Pinpoint the cell where the given text exists, returning its [X, Y] midpoint coordinate. 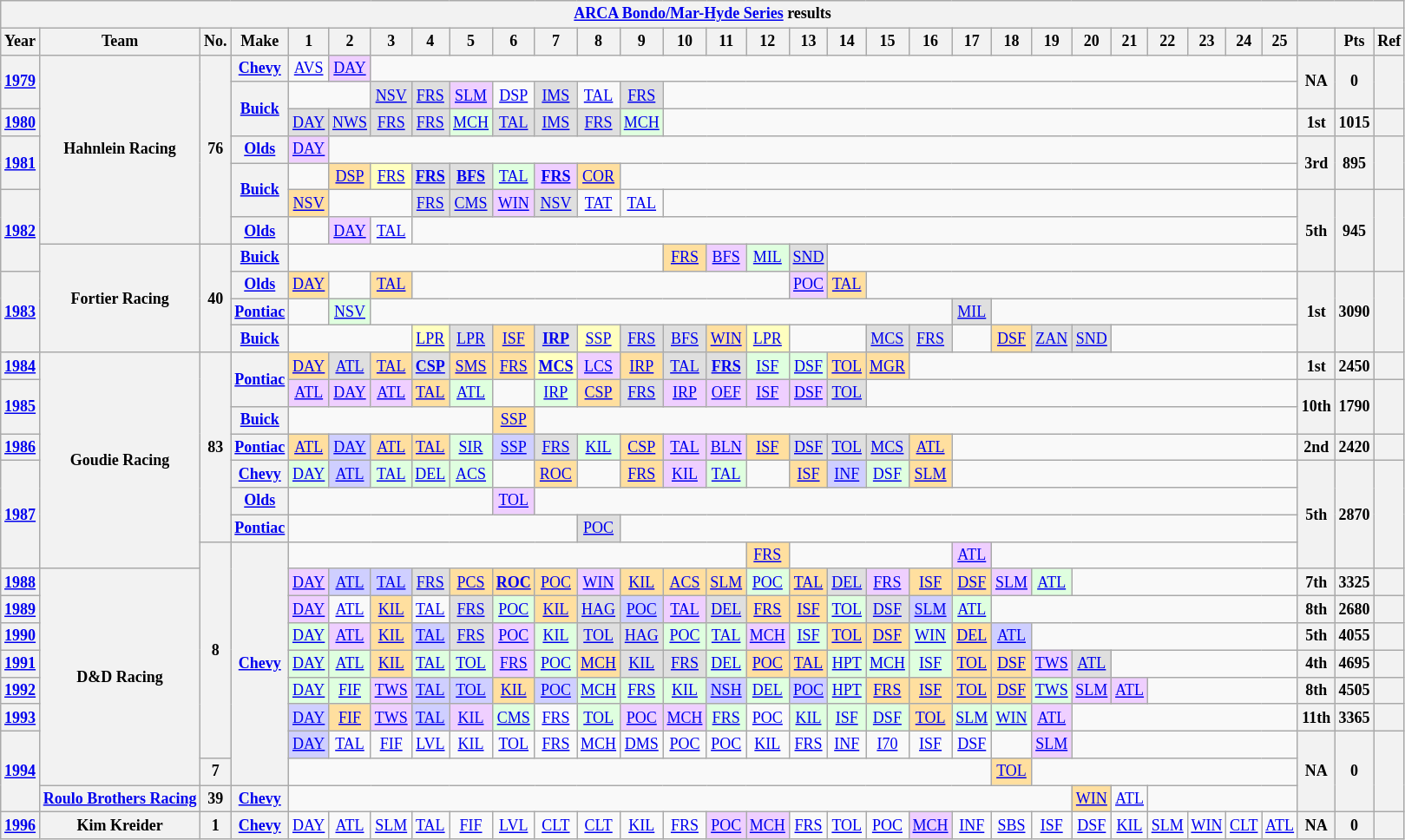
40 [215, 299]
14 [847, 42]
22 [1167, 42]
Ref [1389, 42]
COR [599, 177]
4 [430, 42]
D&D Racing [120, 677]
17 [972, 42]
1987 [21, 515]
3365 [1354, 717]
1988 [21, 581]
23 [1206, 42]
18 [1012, 42]
3 [391, 42]
11 [726, 42]
1991 [21, 663]
1790 [1354, 406]
Year [21, 42]
ARCA Bondo/Mar-Hyde Series results [703, 14]
11th [1316, 717]
SMS [471, 366]
13 [809, 42]
1996 [21, 826]
Hahnlein Racing [120, 149]
PCS [471, 581]
OEF [726, 392]
1983 [21, 312]
945 [1354, 231]
1989 [21, 609]
19 [1052, 42]
MGR [888, 366]
1994 [21, 771]
LCS [599, 366]
Pts [1354, 42]
2420 [1354, 448]
1990 [21, 637]
1986 [21, 448]
NSH [726, 691]
4055 [1354, 637]
Roulo Brothers Racing [120, 798]
AVS [309, 68]
2450 [1354, 366]
TAT [599, 203]
15 [888, 42]
1984 [21, 366]
20 [1092, 42]
10 [685, 42]
9 [641, 42]
1015 [1354, 121]
16 [930, 42]
4505 [1354, 691]
1981 [21, 163]
1985 [21, 406]
NWS [351, 121]
DMS [641, 745]
24 [1244, 42]
76 [215, 149]
895 [1354, 163]
BLN [726, 448]
1992 [21, 691]
25 [1280, 42]
No. [215, 42]
2 [351, 42]
39 [215, 798]
83 [215, 447]
Make [260, 42]
6 [514, 42]
I70 [888, 745]
10th [1316, 406]
1993 [21, 717]
5 [471, 42]
12 [768, 42]
2nd [1316, 448]
SBS [1012, 826]
3325 [1354, 581]
SIR [471, 448]
4th [1316, 663]
Goudie Racing [120, 460]
3090 [1354, 312]
Fortier Racing [120, 299]
21 [1130, 42]
ZAN [1052, 338]
Team [120, 42]
7th [1316, 581]
2870 [1354, 515]
1979 [21, 82]
Kim Kreider [120, 826]
4695 [1354, 663]
1980 [21, 121]
1982 [21, 231]
2680 [1354, 609]
3rd [1316, 163]
